Return [x, y] of the center of cell containing provided text 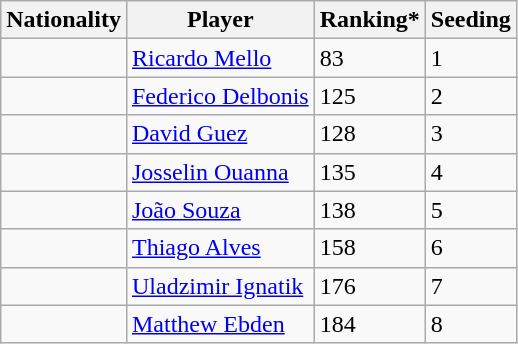
Josselin Ouanna [220, 172]
184 [370, 324]
4 [470, 172]
128 [370, 134]
6 [470, 248]
Thiago Alves [220, 248]
158 [370, 248]
David Guez [220, 134]
1 [470, 58]
138 [370, 210]
Ricardo Mello [220, 58]
Ranking* [370, 20]
5 [470, 210]
João Souza [220, 210]
135 [370, 172]
Uladzimir Ignatik [220, 286]
2 [470, 96]
Nationality [64, 20]
83 [370, 58]
Seeding [470, 20]
7 [470, 286]
125 [370, 96]
8 [470, 324]
176 [370, 286]
Federico Delbonis [220, 96]
3 [470, 134]
Player [220, 20]
Matthew Ebden [220, 324]
